From the cell containing the given text, extract its center point as [x, y] coordinate. 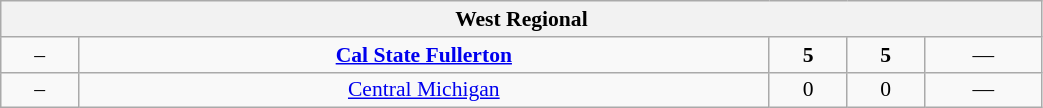
West Regional [522, 19]
Central Michigan [424, 90]
Cal State Fullerton [424, 55]
